Determine the (x, y) coordinate at the center of the cell enclosing the given text.  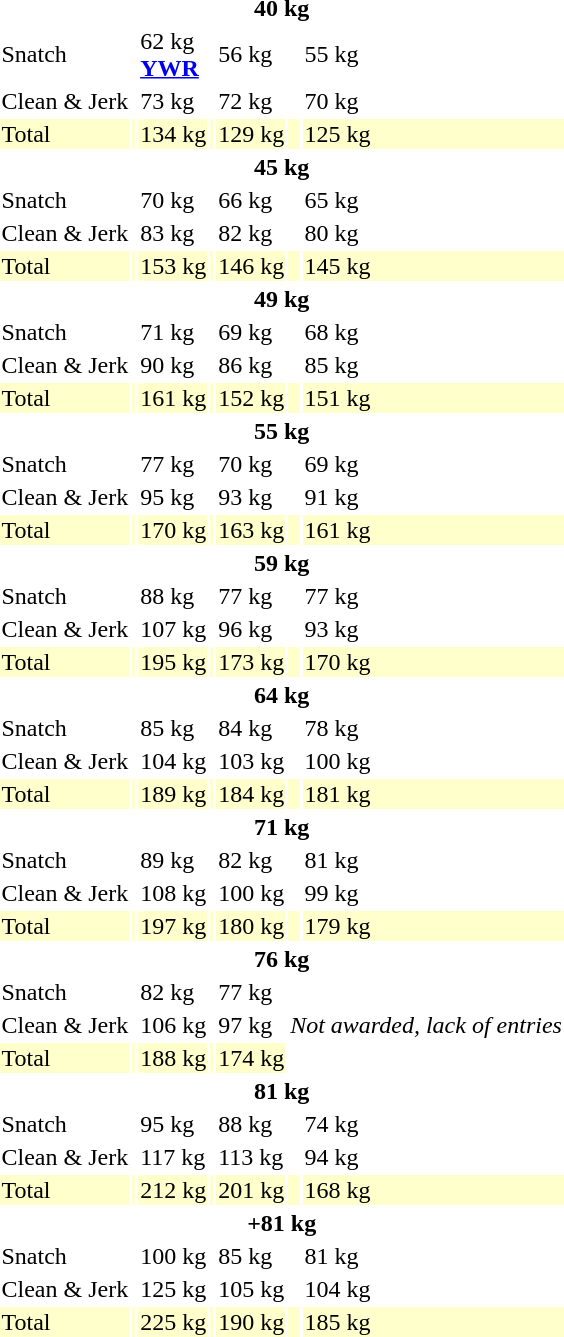
64 kg (282, 695)
97 kg (252, 1025)
174 kg (252, 1058)
108 kg (174, 893)
106 kg (174, 1025)
188 kg (174, 1058)
91 kg (433, 497)
129 kg (252, 134)
90 kg (174, 365)
173 kg (252, 662)
84 kg (252, 728)
73 kg (174, 101)
146 kg (252, 266)
80 kg (433, 233)
190 kg (252, 1322)
66 kg (252, 200)
62 kgYWR (174, 54)
163 kg (252, 530)
74 kg (433, 1124)
113 kg (252, 1157)
168 kg (433, 1190)
117 kg (174, 1157)
152 kg (252, 398)
180 kg (252, 926)
189 kg (174, 794)
179 kg (433, 926)
65 kg (433, 200)
86 kg (252, 365)
184 kg (252, 794)
49 kg (282, 299)
197 kg (174, 926)
72 kg (252, 101)
68 kg (433, 332)
59 kg (282, 563)
76 kg (282, 959)
103 kg (252, 761)
225 kg (174, 1322)
145 kg (433, 266)
83 kg (174, 233)
99 kg (433, 893)
105 kg (252, 1289)
151 kg (433, 398)
45 kg (282, 167)
201 kg (252, 1190)
+81 kg (282, 1223)
Not awarded, lack of entries (426, 1025)
153 kg (174, 266)
181 kg (433, 794)
96 kg (252, 629)
212 kg (174, 1190)
195 kg (174, 662)
78 kg (433, 728)
89 kg (174, 860)
56 kg (252, 54)
94 kg (433, 1157)
134 kg (174, 134)
107 kg (174, 629)
185 kg (433, 1322)
